Output the [x, y] coordinate of the center of the cell containing the given text.  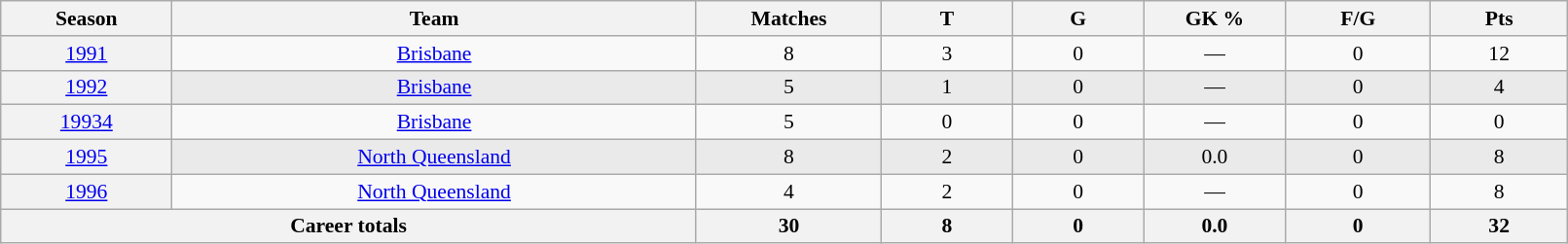
Career totals [348, 227]
1995 [87, 157]
Team [434, 18]
G [1078, 18]
Matches [788, 18]
1991 [87, 53]
19934 [87, 122]
12 [1499, 53]
Season [87, 18]
GK % [1215, 18]
T [948, 18]
3 [948, 53]
1992 [87, 87]
1 [948, 87]
Pts [1499, 18]
F/G [1358, 18]
30 [788, 227]
32 [1499, 227]
1996 [87, 192]
